Scan for the cell matching the given text and deliver its [X, Y] coordinate at center. 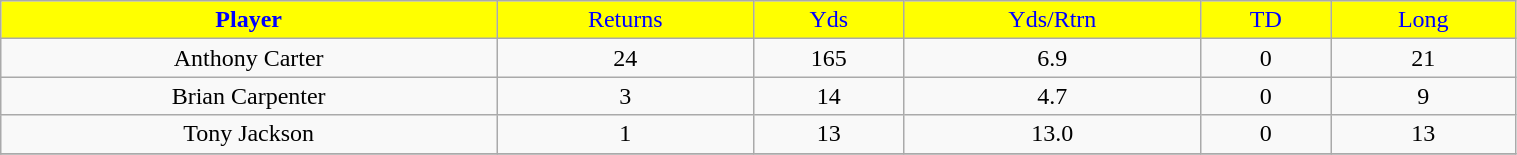
Yds/Rtrn [1052, 20]
9 [1423, 96]
3 [625, 96]
4.7 [1052, 96]
TD [1266, 20]
21 [1423, 58]
Player [249, 20]
14 [828, 96]
13.0 [1052, 134]
Tony Jackson [249, 134]
165 [828, 58]
1 [625, 134]
24 [625, 58]
6.9 [1052, 58]
Returns [625, 20]
Long [1423, 20]
Brian Carpenter [249, 96]
Anthony Carter [249, 58]
Yds [828, 20]
